Return (x, y) of the center of cell containing provided text 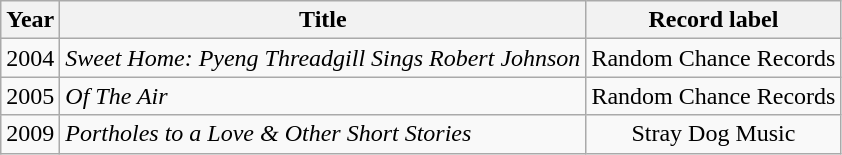
2009 (30, 134)
2004 (30, 58)
Portholes to a Love & Other Short Stories (323, 134)
2005 (30, 96)
Title (323, 20)
Stray Dog Music (714, 134)
Of The Air (323, 96)
Record label (714, 20)
Sweet Home: Pyeng Threadgill Sings Robert Johnson (323, 58)
Year (30, 20)
